From the cell containing the given text, extract its center point as [x, y] coordinate. 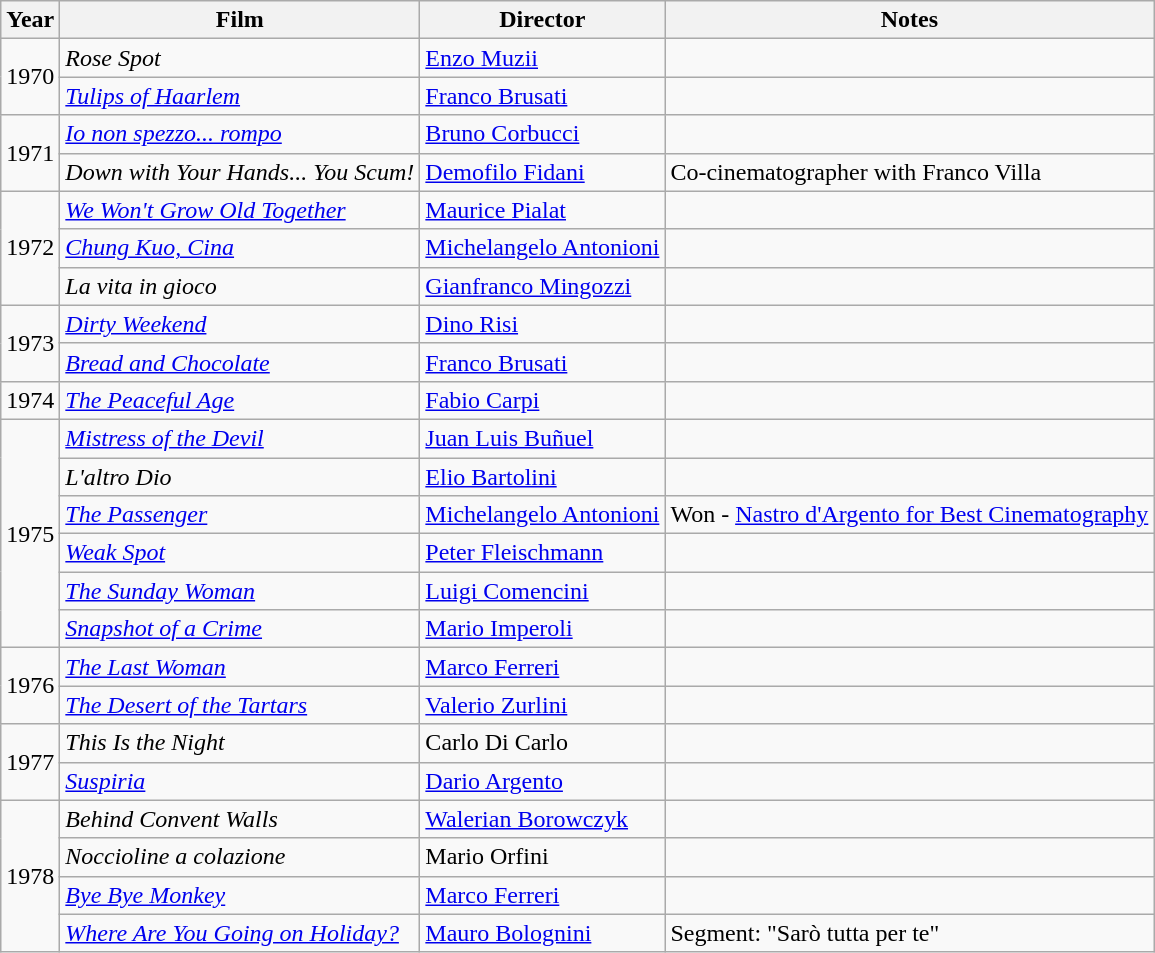
Demofilo Fidani [542, 172]
Peter Fleischmann [542, 553]
Mario Orfini [542, 857]
Carlo Di Carlo [542, 743]
Segment: "Sarò tutta per te" [910, 933]
1971 [30, 153]
Dirty Weekend [240, 324]
Where Are You Going on Holiday? [240, 933]
Director [542, 20]
Walerian Borowczyk [542, 819]
Bye Bye Monkey [240, 895]
1972 [30, 248]
Down with Your Hands... You Scum! [240, 172]
Rose Spot [240, 58]
1970 [30, 77]
Suspiria [240, 781]
Elio Bartolini [542, 477]
Dino Risi [542, 324]
The Sunday Woman [240, 591]
Dario Argento [542, 781]
Fabio Carpi [542, 400]
This Is the Night [240, 743]
Tulips of Haarlem [240, 96]
Mistress of the Devil [240, 438]
Film [240, 20]
Co-cinematographer with Franco Villa [910, 172]
We Won't Grow Old Together [240, 210]
L'altro Dio [240, 477]
Year [30, 20]
Gianfranco Mingozzi [542, 286]
Won - Nastro d'Argento for Best Cinematography [910, 515]
1974 [30, 400]
Luigi Comencini [542, 591]
La vita in gioco [240, 286]
The Last Woman [240, 667]
1978 [30, 876]
The Desert of the Tartars [240, 705]
Bruno Corbucci [542, 134]
Mauro Bolognini [542, 933]
Chung Kuo, Cina [240, 248]
Juan Luis Buñuel [542, 438]
Maurice Pialat [542, 210]
Noccioline a colazione [240, 857]
Weak Spot [240, 553]
1976 [30, 686]
Valerio Zurlini [542, 705]
Snapshot of a Crime [240, 629]
1975 [30, 533]
Notes [910, 20]
Behind Convent Walls [240, 819]
1977 [30, 762]
1973 [30, 343]
Io non spezzo... rompo [240, 134]
Mario Imperoli [542, 629]
The Peaceful Age [240, 400]
Bread and Chocolate [240, 362]
The Passenger [240, 515]
Enzo Muzii [542, 58]
